Capture the cell that displays the provided text and extract its (x, y) central coordinate. 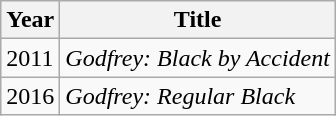
Godfrey: Black by Accident (198, 58)
Year (30, 20)
Godfrey: Regular Black (198, 96)
2011 (30, 58)
2016 (30, 96)
Title (198, 20)
